Search for the cell housing the specified text and yield its (x, y) center coordinate. 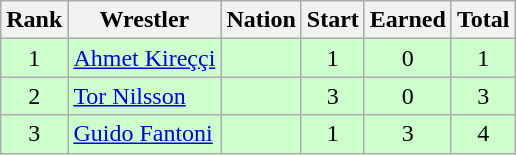
Total (483, 20)
4 (483, 134)
Earned (408, 20)
Wrestler (144, 20)
Ahmet Kireççi (144, 58)
Guido Fantoni (144, 134)
Tor Nilsson (144, 96)
Start (332, 20)
Rank (34, 20)
2 (34, 96)
Nation (261, 20)
